Locate the cell with the specified text and output its [x, y] center coordinate. 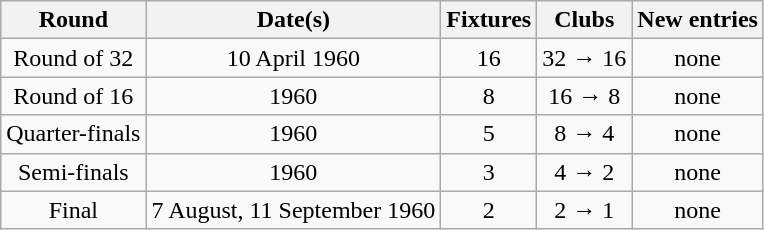
Final [74, 210]
16 → 8 [584, 96]
Clubs [584, 20]
5 [489, 134]
32 → 16 [584, 58]
2 → 1 [584, 210]
8 [489, 96]
2 [489, 210]
4 → 2 [584, 172]
10 April 1960 [294, 58]
Fixtures [489, 20]
Round of 32 [74, 58]
8 → 4 [584, 134]
3 [489, 172]
Quarter-finals [74, 134]
Date(s) [294, 20]
Semi-finals [74, 172]
7 August, 11 September 1960 [294, 210]
Round [74, 20]
New entries [698, 20]
16 [489, 58]
Round of 16 [74, 96]
